Determine the [X, Y] coordinate at the center of the cell enclosing the given text.  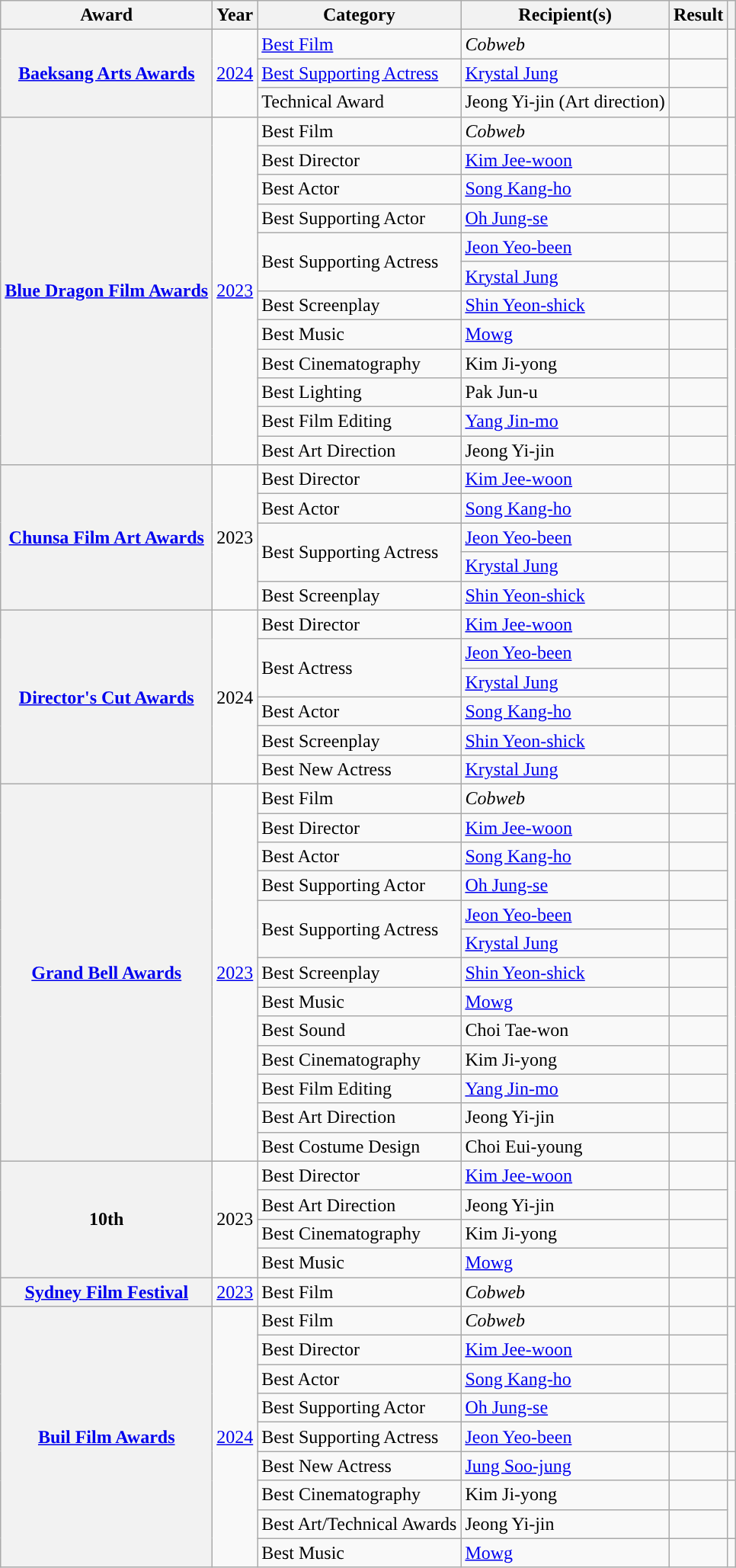
Blue Dragon Film Awards [107, 291]
Best Art/Technical Awards [360, 1524]
Pak Jun-u [565, 393]
Choi Eui-young [565, 1146]
Best Actress [360, 668]
Director's Cut Awards [107, 697]
Best Sound [360, 1031]
Choi Tae-won [565, 1031]
Best Costume Design [360, 1146]
Sydney Film Festival [107, 1292]
Jeong Yi-jin (Art direction) [565, 102]
10th [107, 1219]
Jung Soo-jung [565, 1466]
Result [698, 15]
Year [235, 15]
Category [360, 15]
Buil Film Awards [107, 1438]
Baeksang Arts Awards [107, 73]
Chunsa Film Art Awards [107, 537]
Best Lighting [360, 393]
Grand Bell Awards [107, 973]
Technical Award [360, 102]
Recipient(s) [565, 15]
Award [107, 15]
